Determine the (X, Y) coordinate at the center of the cell enclosing the given text.  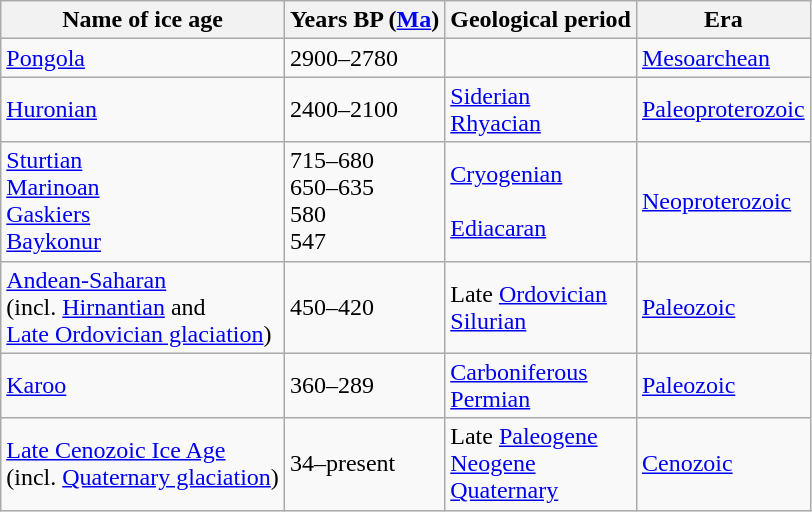
Pongola (143, 58)
Karoo (143, 386)
CryogenianEdiacaran (541, 202)
Mesoarchean (723, 58)
Paleoproterozoic (723, 110)
34–present (364, 464)
Late PaleogeneNeogeneQuaternary (541, 464)
360–289 (364, 386)
450–420 (364, 307)
2900–2780 (364, 58)
Era (723, 20)
Late Cenozoic Ice Age (incl. Quaternary glaciation) (143, 464)
2400–2100 (364, 110)
Neoproterozoic (723, 202)
Late OrdovicianSilurian (541, 307)
Huronian (143, 110)
Geological period (541, 20)
SiderianRhyacian (541, 110)
Cenozoic (723, 464)
Name of ice age (143, 20)
SturtianMarinoanGaskiersBaykonur (143, 202)
715–680650–635580547 (364, 202)
CarboniferousPermian (541, 386)
Andean-Saharan(incl. Hirnantian andLate Ordovician glaciation) (143, 307)
Years BP (Ma) (364, 20)
